From the cell containing the given text, extract its center point as (X, Y) coordinate. 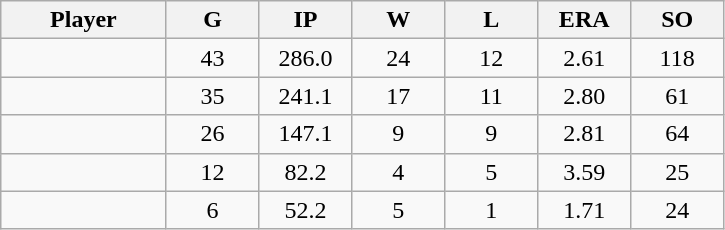
11 (492, 96)
286.0 (306, 58)
241.1 (306, 96)
1 (492, 210)
W (398, 20)
61 (678, 96)
ERA (584, 20)
35 (212, 96)
G (212, 20)
52.2 (306, 210)
6 (212, 210)
Player (84, 20)
2.80 (584, 96)
118 (678, 58)
4 (398, 172)
17 (398, 96)
25 (678, 172)
43 (212, 58)
L (492, 20)
2.81 (584, 134)
82.2 (306, 172)
3.59 (584, 172)
147.1 (306, 134)
2.61 (584, 58)
IP (306, 20)
26 (212, 134)
1.71 (584, 210)
SO (678, 20)
64 (678, 134)
